Return the [x, y] coordinate for the center point of the cell that contains the specified text.  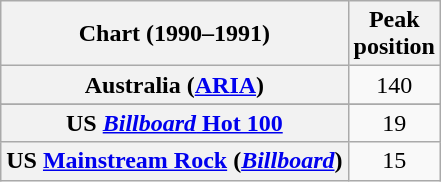
Australia (ARIA) [174, 85]
US Mainstream Rock (Billboard) [174, 161]
Peakposition [394, 34]
140 [394, 85]
US Billboard Hot 100 [174, 123]
Chart (1990–1991) [174, 34]
19 [394, 123]
15 [394, 161]
